Return the [X, Y] coordinate for the center point of the cell that contains the specified text.  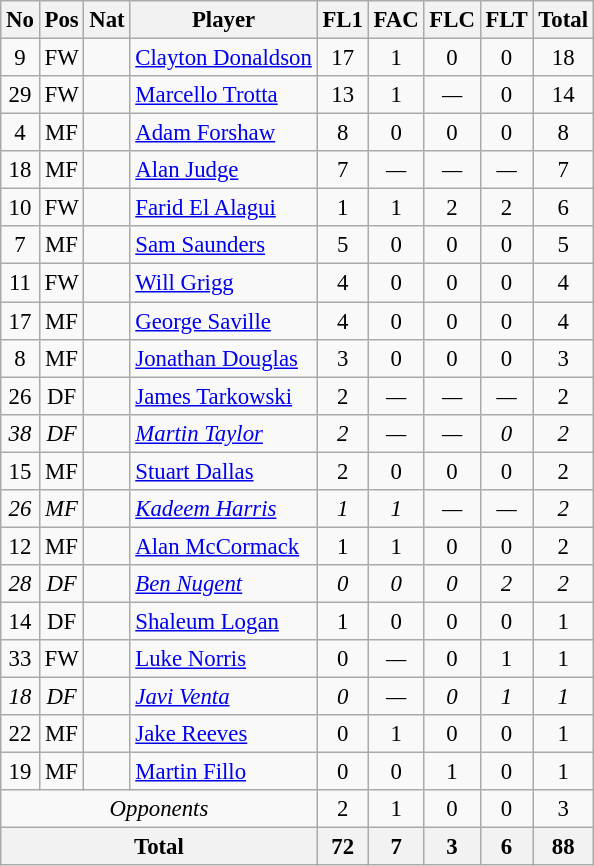
FLT [506, 20]
12 [20, 546]
72 [342, 847]
George Saville [224, 321]
Jake Reeves [224, 734]
Adam Forshaw [224, 133]
22 [20, 734]
28 [20, 584]
No [20, 20]
Martin Fillo [224, 772]
James Tarkowski [224, 396]
Nat [107, 20]
Marcello Trotta [224, 95]
FAC [396, 20]
Sam Saunders [224, 245]
38 [20, 433]
FL1 [342, 20]
Kadeem Harris [224, 509]
9 [20, 58]
19 [20, 772]
Clayton Donaldson [224, 58]
Pos [62, 20]
Javi Venta [224, 697]
29 [20, 95]
Opponents [159, 809]
Stuart Dallas [224, 471]
Jonathan Douglas [224, 358]
10 [20, 208]
Martin Taylor [224, 433]
13 [342, 95]
Ben Nugent [224, 584]
Will Grigg [224, 283]
Alan McCormack [224, 546]
33 [20, 659]
FLC [452, 20]
11 [20, 283]
Player [224, 20]
Alan Judge [224, 170]
88 [563, 847]
15 [20, 471]
Shaleum Logan [224, 621]
Luke Norris [224, 659]
Farid El Alagui [224, 208]
